For the text-containing cell, return its midpoint in [x, y] coordinate format. 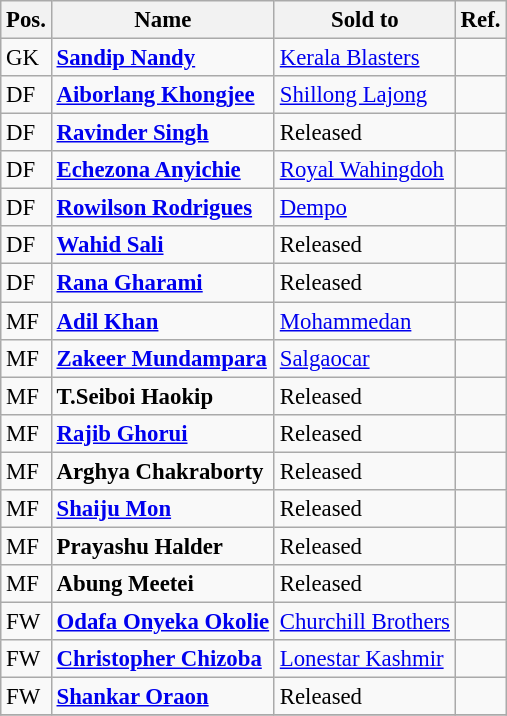
Rajib Ghorui [162, 433]
Kerala Blasters [364, 58]
Shaiju Mon [162, 509]
Ref. [480, 20]
Rana Gharami [162, 283]
GK [26, 58]
Name [162, 20]
Arghya Chakraborty [162, 471]
Abung Meetei [162, 584]
Rowilson Rodrigues [162, 208]
Adil Khan [162, 321]
Pos. [26, 20]
Salgaocar [364, 358]
Wahid Sali [162, 245]
Sandip Nandy [162, 58]
Sold to [364, 20]
Lonestar Kashmir [364, 659]
Ravinder Singh [162, 133]
Echezona Anyichie [162, 170]
Shillong Lajong [364, 95]
T.Seiboi Haokip [162, 396]
Odafa Onyeka Okolie [162, 621]
Dempo [364, 208]
Prayashu Halder [162, 546]
Shankar Oraon [162, 697]
Churchill Brothers [364, 621]
Aiborlang Khongjee [162, 95]
Zakeer Mundampara [162, 358]
Royal Wahingdoh [364, 170]
Mohammedan [364, 321]
Christopher Chizoba [162, 659]
